From the cell containing the given text, extract its center point as (X, Y) coordinate. 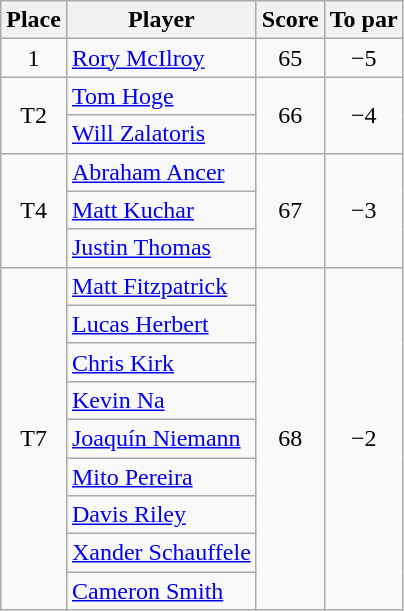
Place (34, 20)
Chris Kirk (161, 362)
Justin Thomas (161, 248)
68 (290, 438)
−3 (364, 210)
−4 (364, 115)
T4 (34, 210)
Cameron Smith (161, 591)
Will Zalatoris (161, 134)
1 (34, 58)
T7 (34, 438)
Davis Riley (161, 515)
Matt Kuchar (161, 210)
T2 (34, 115)
−5 (364, 58)
Mito Pereira (161, 477)
Score (290, 20)
Tom Hoge (161, 96)
Player (161, 20)
Lucas Herbert (161, 324)
Abraham Ancer (161, 172)
−2 (364, 438)
To par (364, 20)
Matt Fitzpatrick (161, 286)
Rory McIlroy (161, 58)
Kevin Na (161, 400)
65 (290, 58)
66 (290, 115)
Xander Schauffele (161, 553)
67 (290, 210)
Joaquín Niemann (161, 438)
